From the cell containing the given text, extract its center point as [x, y] coordinate. 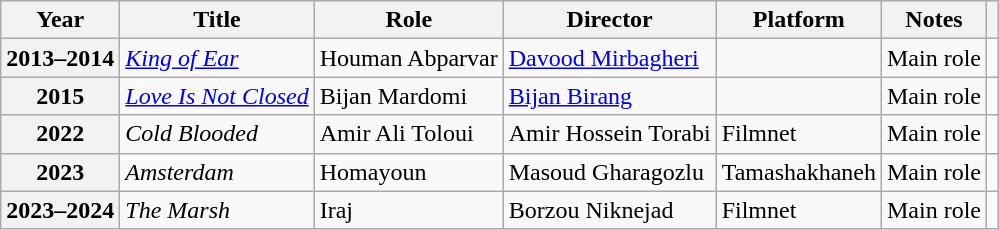
2013–2014 [60, 58]
Bijan Mardomi [408, 96]
Amir Hossein Torabi [610, 134]
2023–2024 [60, 210]
Bijan Birang [610, 96]
Cold Blooded [217, 134]
Houman Abparvar [408, 58]
Notes [934, 20]
Homayoun [408, 172]
2015 [60, 96]
Title [217, 20]
Borzou Niknejad [610, 210]
Davood Mirbagheri [610, 58]
Role [408, 20]
2023 [60, 172]
Iraj [408, 210]
Platform [798, 20]
Director [610, 20]
2022 [60, 134]
Year [60, 20]
Masoud Gharagozlu [610, 172]
The Marsh [217, 210]
King of Ear [217, 58]
Amsterdam [217, 172]
Tamashakhaneh [798, 172]
Love Is Not Closed [217, 96]
Amir Ali Toloui [408, 134]
